Return [X, Y] of the center of cell containing provided text 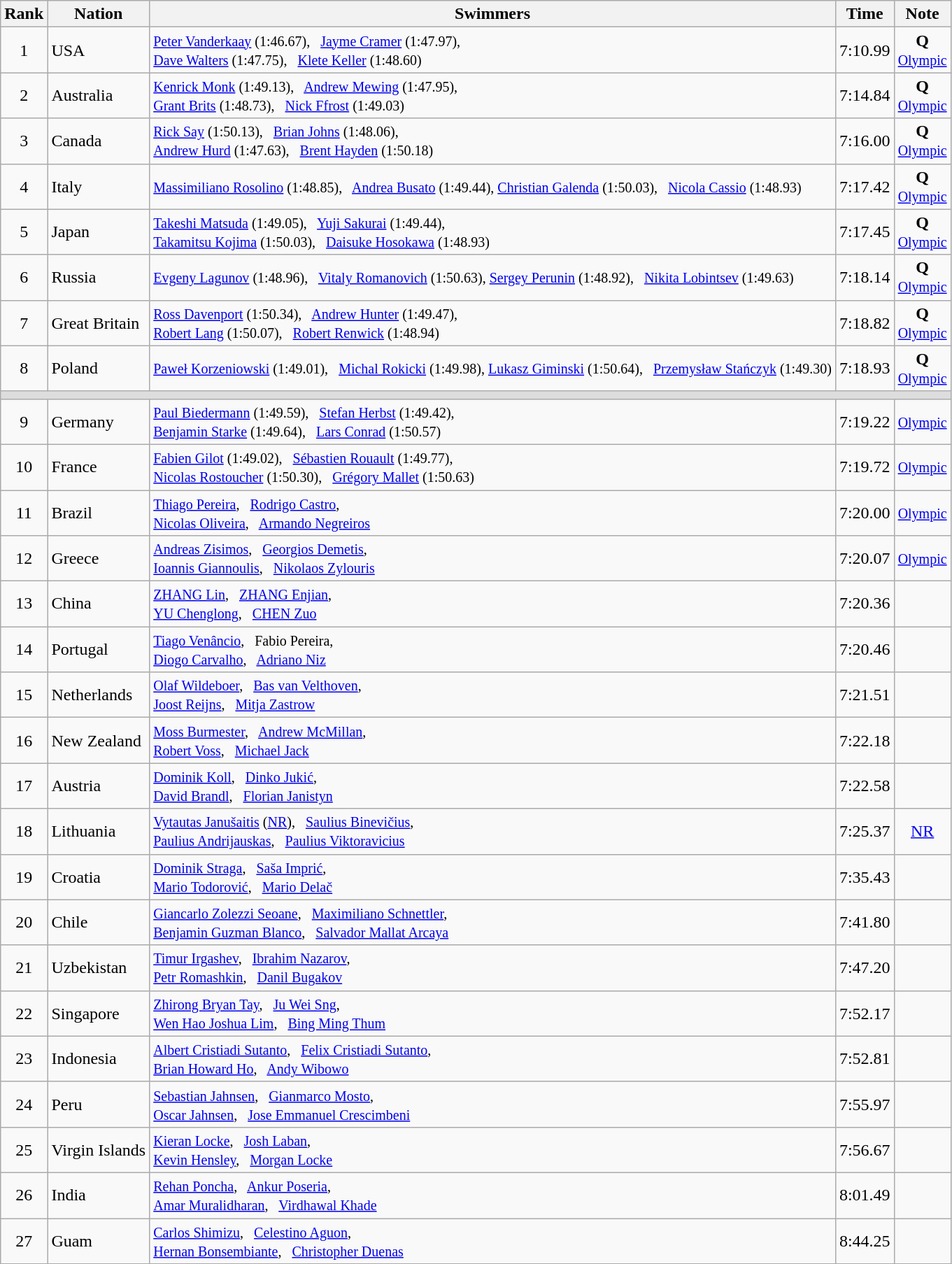
France [99, 467]
Peter Vanderkaay (1:46.67), Jayme Cramer (1:47.97), Dave Walters (1:47.75), Klete Keller (1:48.60) [492, 50]
Ross Davenport (1:50.34), Andrew Hunter (1:49.47), Robert Lang (1:50.07), Robert Renwick (1:48.94) [492, 323]
12 [24, 558]
20 [24, 922]
Paul Biedermann (1:49.59), Stefan Herbst (1:49.42), Benjamin Starke (1:49.64), Lars Conrad (1:50.57) [492, 421]
7:16.00 [865, 141]
NR [922, 831]
7:35.43 [865, 877]
7:18.93 [865, 368]
Timur Irgashev, Ibrahim Nazarov, Petr Romashkin, Danil Bugakov [492, 968]
4 [24, 186]
Netherlands [99, 695]
Rick Say (1:50.13), Brian Johns (1:48.06), Andrew Hurd (1:47.63), Brent Hayden (1:50.18) [492, 141]
Paweł Korzeniowski (1:49.01), Michal Rokicki (1:49.98), Lukasz Giminski (1:50.64), Przemysław Stańczyk (1:49.30) [492, 368]
Sebastian Jahnsen, Gianmarco Mosto, Oscar Jahnsen, Jose Emmanuel Crescimbeni [492, 1104]
7:20.36 [865, 604]
8:44.25 [865, 1241]
Austria [99, 786]
Massimiliano Rosolino (1:48.85), Andrea Busato (1:49.44), Christian Galenda (1:50.03), Nicola Cassio (1:48.93) [492, 186]
Time [865, 14]
Andreas Zisimos, Georgios Demetis, Ioannis Giannoulis, Nikolaos Zylouris [492, 558]
Tiago Venâncio, Fabio Pereira, Diogo Carvalho, Adriano Niz [492, 649]
11 [24, 512]
Japan [99, 232]
7:56.67 [865, 1150]
Zhirong Bryan Tay, Ju Wei Sng, Wen Hao Joshua Lim, Bing Ming Thum [492, 1013]
6 [24, 277]
Dominik Straga, Saša Imprić, Mario Todorović, Mario Delač [492, 877]
7:21.51 [865, 695]
ZHANG Lin, ZHANG Enjian, YU Chenglong, CHEN Zuo [492, 604]
Swimmers [492, 14]
7:17.45 [865, 232]
18 [24, 831]
27 [24, 1241]
17 [24, 786]
7:47.20 [865, 968]
Giancarlo Zolezzi Seoane, Maximiliano Schnettler, Benjamin Guzman Blanco, Salvador Mallat Arcaya [492, 922]
26 [24, 1195]
Rehan Poncha, Ankur Poseria, Amar Muralidharan, Virdhawal Khade [492, 1195]
Brazil [99, 512]
7:52.17 [865, 1013]
USA [99, 50]
24 [24, 1104]
9 [24, 421]
7:20.46 [865, 649]
15 [24, 695]
3 [24, 141]
Dominik Koll, Dinko Jukić, David Brandl, Florian Janistyn [492, 786]
7 [24, 323]
5 [24, 232]
Virgin Islands [99, 1150]
Rank [24, 14]
Guam [99, 1241]
7:19.22 [865, 421]
7:14.84 [865, 95]
Carlos Shimizu, Celestino Aguon, Hernan Bonsembiante, Christopher Duenas [492, 1241]
Singapore [99, 1013]
7:17.42 [865, 186]
10 [24, 467]
13 [24, 604]
7:22.18 [865, 740]
Takeshi Matsuda (1:49.05), Yuji Sakurai (1:49.44), Takamitsu Kojima (1:50.03), Daisuke Hosokawa (1:48.93) [492, 232]
Italy [99, 186]
Greece [99, 558]
Croatia [99, 877]
7:18.14 [865, 277]
22 [24, 1013]
Canada [99, 141]
Nation [99, 14]
16 [24, 740]
21 [24, 968]
Germany [99, 421]
23 [24, 1059]
7:10.99 [865, 50]
Russia [99, 277]
New Zealand [99, 740]
7:25.37 [865, 831]
14 [24, 649]
25 [24, 1150]
Uzbekistan [99, 968]
Note [922, 14]
7:22.58 [865, 786]
7:52.81 [865, 1059]
Thiago Pereira, Rodrigo Castro, Nicolas Oliveira, Armando Negreiros [492, 512]
Indonesia [99, 1059]
19 [24, 877]
Kieran Locke, Josh Laban, Kevin Hensley, Morgan Locke [492, 1150]
1 [24, 50]
China [99, 604]
8:01.49 [865, 1195]
Evgeny Lagunov (1:48.96), Vitaly Romanovich (1:50.63), Sergey Perunin (1:48.92), Nikita Lobintsev (1:49.63) [492, 277]
Lithuania [99, 831]
Vytautas Janušaitis (NR), Saulius Binevičius, Paulius Andrijauskas, Paulius Viktoravicius [492, 831]
7:18.82 [865, 323]
Australia [99, 95]
2 [24, 95]
Great Britain [99, 323]
Poland [99, 368]
Chile [99, 922]
Albert Cristiadi Sutanto, Felix Cristiadi Sutanto, Brian Howard Ho, Andy Wibowo [492, 1059]
Peru [99, 1104]
Moss Burmester, Andrew McMillan, Robert Voss, Michael Jack [492, 740]
India [99, 1195]
Fabien Gilot (1:49.02), Sébastien Rouault (1:49.77), Nicolas Rostoucher (1:50.30), Grégory Mallet (1:50.63) [492, 467]
7:19.72 [865, 467]
Portugal [99, 649]
Kenrick Monk (1:49.13), Andrew Mewing (1:47.95), Grant Brits (1:48.73), Nick Ffrost (1:49.03) [492, 95]
7:55.97 [865, 1104]
7:20.00 [865, 512]
Olaf Wildeboer, Bas van Velthoven, Joost Reijns, Mitja Zastrow [492, 695]
7:41.80 [865, 922]
8 [24, 368]
7:20.07 [865, 558]
